Scan for the cell matching the given text and deliver its [X, Y] coordinate at center. 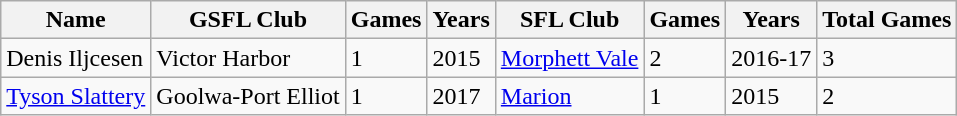
Goolwa-Port Elliot [248, 96]
3 [887, 58]
Tyson Slattery [76, 96]
Name [76, 20]
Morphett Vale [570, 58]
2016-17 [772, 58]
Total Games [887, 20]
Victor Harbor [248, 58]
GSFL Club [248, 20]
Denis Iljcesen [76, 58]
SFL Club [570, 20]
Marion [570, 96]
2017 [461, 96]
